Detect which cell encompasses the target text, then output its (x, y) center coordinate. 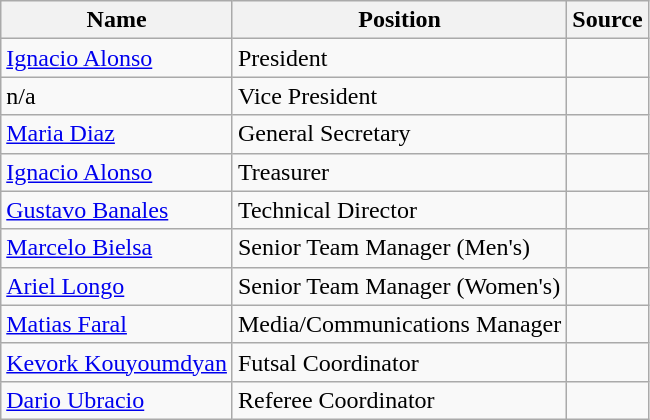
Futsal Coordinator (399, 362)
n/a (117, 96)
Name (117, 20)
Senior Team Manager (Men's) (399, 248)
Maria Diaz (117, 134)
Dario Ubracio (117, 400)
Kevork Kouyoumdyan (117, 362)
Senior Team Manager (Women's) (399, 286)
Position (399, 20)
Referee Coordinator (399, 400)
Matias Faral (117, 324)
Media/Communications Manager (399, 324)
General Secretary (399, 134)
Vice President (399, 96)
Ariel Longo (117, 286)
Gustavo Banales (117, 210)
Technical Director (399, 210)
President (399, 58)
Marcelo Bielsa (117, 248)
Treasurer (399, 172)
Source (608, 20)
